Determine the [X, Y] coordinate at the center of the cell enclosing the given text.  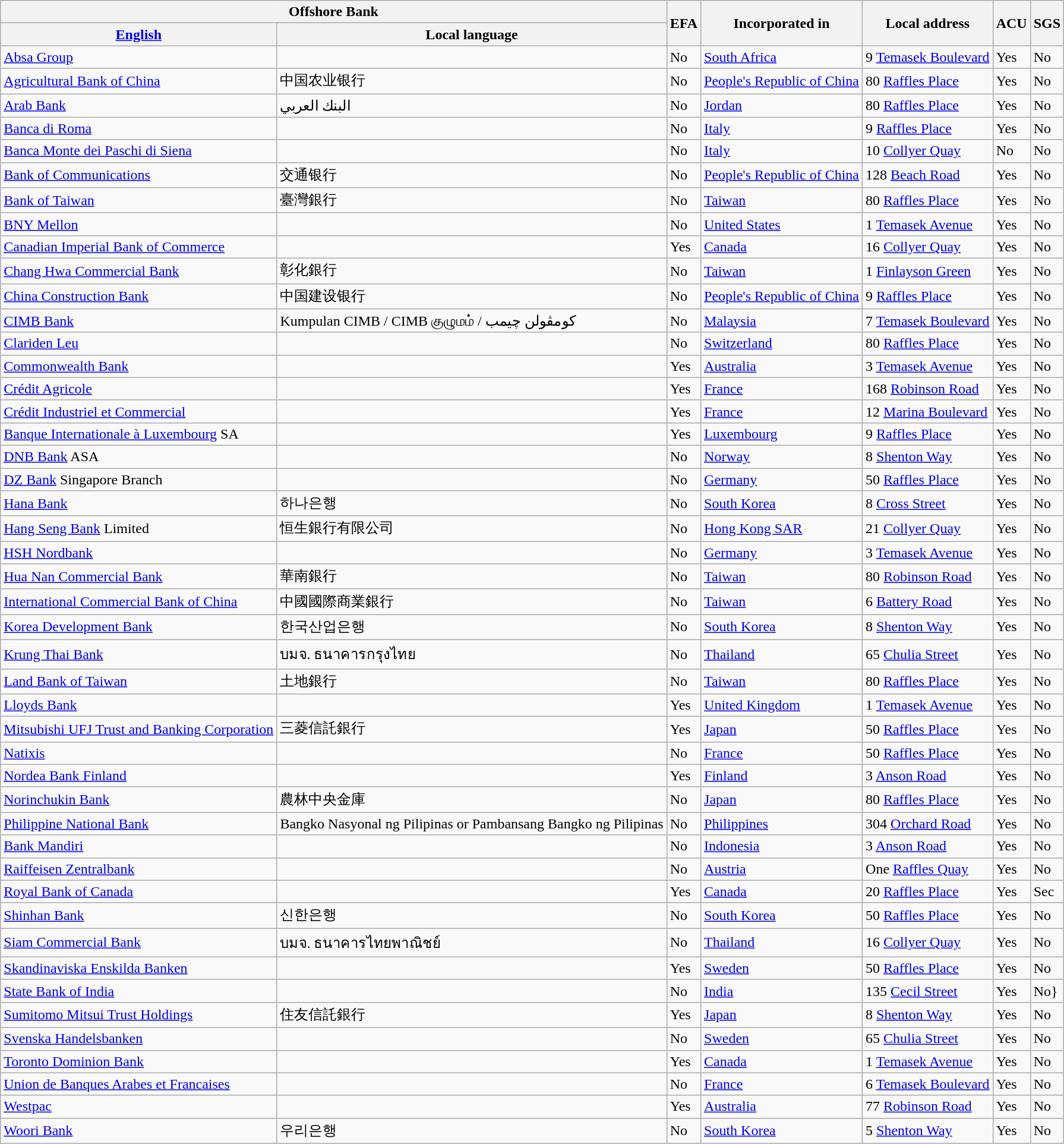
5 Shenton Way [928, 1130]
Royal Bank of Canada [139, 891]
International Commercial Bank of China [139, 601]
Local address [928, 23]
Philippine National Bank [139, 824]
State Bank of India [139, 991]
SGS [1047, 23]
Bank of Communications [139, 175]
Arab Bank [139, 106]
臺灣銀行 [472, 201]
12 Marina Boulevard [928, 411]
Raiffeisen Zentralbank [139, 869]
Crédit Industriel et Commercial [139, 411]
India [782, 991]
Hong Kong SAR [782, 529]
Bangko Nasyonal ng Pilipinas or Pambansang Bangko ng Pilipinas [472, 824]
HSH Nordbank [139, 553]
DZ Bank Singapore Branch [139, 480]
Sumitomo Mitsui Trust Holdings [139, 1015]
한국산업은행 [472, 628]
No} [1047, 991]
Krung Thai Bank [139, 654]
77 Robinson Road [928, 1107]
Malaysia [782, 321]
Chang Hwa Commercial Bank [139, 271]
English [139, 34]
Bank of Taiwan [139, 201]
10 Collyer Quay [928, 151]
One Raffles Quay [928, 869]
6 Temasek Boulevard [928, 1084]
신한은행 [472, 915]
Clariden Leu [139, 343]
6 Battery Road [928, 601]
บมจ. ธนาคารไทยพาณิชย์ [472, 943]
Shinhan Bank [139, 915]
Luxembourg [782, 434]
華南銀行 [472, 576]
DNB Bank ASA [139, 456]
EFA [683, 23]
البنك العربي [472, 106]
Indonesia [782, 846]
Offshore Bank [334, 12]
Switzerland [782, 343]
Norinchukin Bank [139, 800]
128 Beach Road [928, 175]
Westpac [139, 1107]
Local language [472, 34]
彰化銀行 [472, 271]
Canadian Imperial Bank of Commerce [139, 247]
住友信託銀行 [472, 1015]
Philippines [782, 824]
農林中央金庫 [472, 800]
Skandinaviska Enskilda Banken [139, 968]
하나은행 [472, 504]
United Kingdom [782, 705]
Mitsubishi UFJ Trust and Banking Corporation [139, 730]
Union de Banques Arabes et Francaises [139, 1084]
Hua Nan Commercial Bank [139, 576]
우리은행 [472, 1130]
Incorporated in [782, 23]
中国建设银行 [472, 296]
80 Robinson Road [928, 576]
Banca di Roma [139, 128]
Toronto Dominion Bank [139, 1061]
Siam Commercial Bank [139, 943]
Absa Group [139, 57]
Finland [782, 776]
土地銀行 [472, 681]
Lloyds Bank [139, 705]
21 Collyer Quay [928, 529]
United States [782, 224]
Austria [782, 869]
中國國際商業銀行 [472, 601]
Commonwealth Bank [139, 366]
Sec [1047, 891]
Agricultural Bank of China [139, 81]
20 Raffles Place [928, 891]
Jordan [782, 106]
South Africa [782, 57]
Svenska Handelsbanken [139, 1039]
China Construction Bank [139, 296]
1 Finlayson Green [928, 271]
ACU [1011, 23]
Korea Development Bank [139, 628]
Banque Internationale à Luxembourg SA [139, 434]
168 Robinson Road [928, 389]
中国农业银行 [472, 81]
Bank Mandiri [139, 846]
Banca Monte dei Paschi di Siena [139, 151]
8 Cross Street [928, 504]
Hana Bank [139, 504]
135 Cecil Street [928, 991]
304 Orchard Road [928, 824]
9 Temasek Boulevard [928, 57]
Nordea Bank Finland [139, 776]
Natixis [139, 753]
CIMB Bank [139, 321]
Crédit Agricole [139, 389]
Land Bank of Taiwan [139, 681]
บมจ. ธนาคารกรุงไทย [472, 654]
恒生銀行有限公司 [472, 529]
BNY Mellon [139, 224]
三菱信託銀行 [472, 730]
Woori Bank [139, 1130]
Kumpulan CIMB / CIMB குழுமம் / كومڤولن چيمب [472, 321]
Hang Seng Bank Limited [139, 529]
7 Temasek Boulevard [928, 321]
Norway [782, 456]
交通银行 [472, 175]
